Find where the given text appears and provide that cell's center as [X, Y] coordinate. 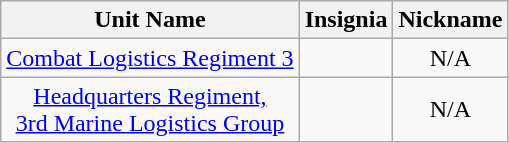
Nickname [450, 20]
Headquarters Regiment,3rd Marine Logistics Group [150, 110]
Insignia [346, 20]
Unit Name [150, 20]
Combat Logistics Regiment 3 [150, 58]
